Capture the cell that displays the provided text and extract its (X, Y) central coordinate. 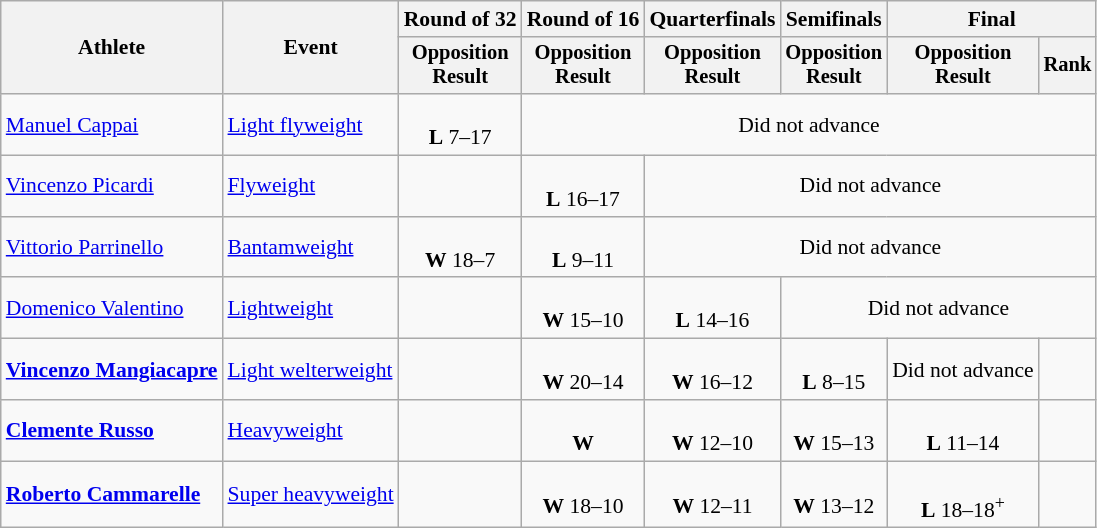
W 12–11 (712, 494)
Vincenzo Picardi (112, 186)
Light welterweight (311, 370)
Athlete (112, 48)
Domenico Valentino (112, 308)
Vincenzo Mangiacapre (112, 370)
Bantamweight (311, 248)
L 14–16 (712, 308)
W (584, 430)
Clemente Russo (112, 430)
Heavyweight (311, 430)
Lightweight (311, 308)
W 12–10 (712, 430)
L 18–18+ (963, 494)
Quarterfinals (712, 19)
L 11–14 (963, 430)
Round of 32 (460, 19)
Rank (1068, 66)
Semifinals (834, 19)
L 8–15 (834, 370)
L 9–11 (584, 248)
W 15–13 (834, 430)
Roberto Cammarelle (112, 494)
Round of 16 (584, 19)
L 7–17 (460, 124)
Flyweight (311, 186)
Manuel Cappai (112, 124)
Final (992, 19)
W 18–7 (460, 248)
Event (311, 48)
W 13–12 (834, 494)
Light flyweight (311, 124)
Super heavyweight (311, 494)
W 20–14 (584, 370)
Vittorio Parrinello (112, 248)
W 18–10 (584, 494)
W 16–12 (712, 370)
W 15–10 (584, 308)
L 16–17 (584, 186)
